From the cell containing the given text, extract its center point as (x, y) coordinate. 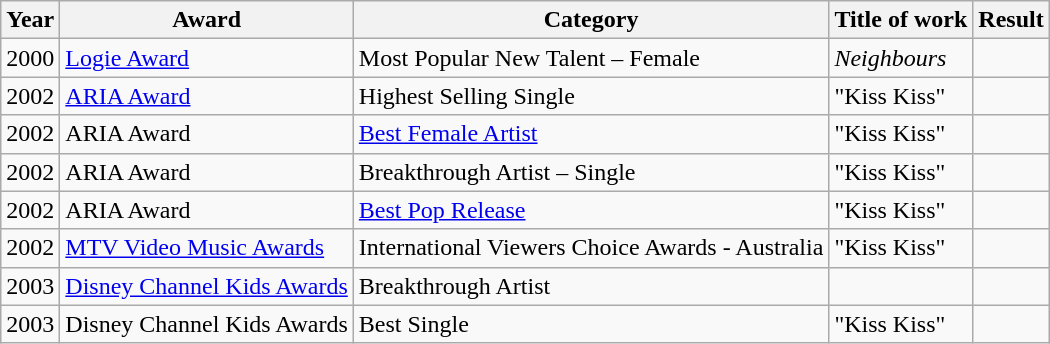
Title of work (901, 20)
2000 (30, 58)
Category (591, 20)
Best Pop Release (591, 210)
MTV Video Music Awards (207, 248)
Award (207, 20)
Highest Selling Single (591, 96)
Best Female Artist (591, 134)
Breakthrough Artist (591, 286)
Year (30, 20)
International Viewers Choice Awards - Australia (591, 248)
Result (1011, 20)
Most Popular New Talent – Female (591, 58)
Best Single (591, 324)
Logie Award (207, 58)
Breakthrough Artist – Single (591, 172)
Neighbours (901, 58)
